Identify which cell holds the provided text, then report its (X, Y) central coordinate. 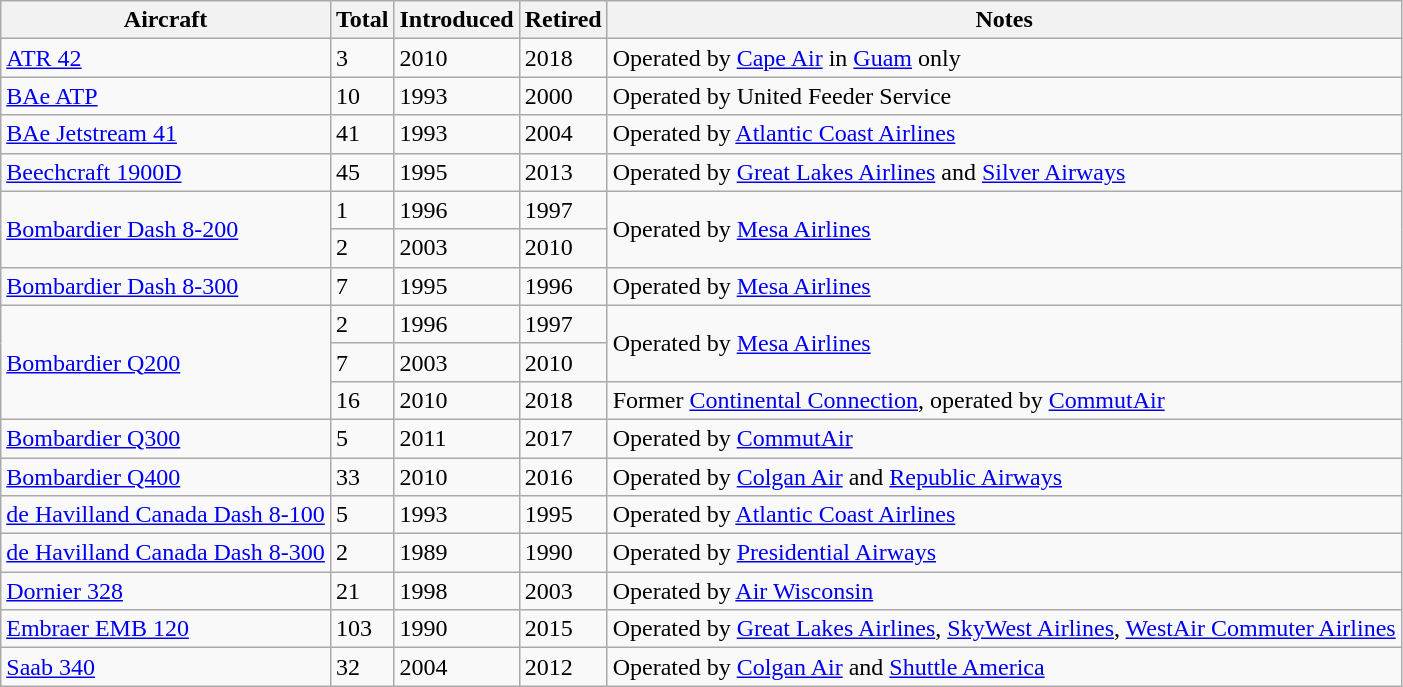
Former Continental Connection, operated by CommutAir (1004, 400)
41 (362, 134)
1998 (456, 591)
3 (362, 58)
Operated by Presidential Airways (1004, 553)
Bombardier Q300 (166, 438)
Bombardier Dash 8-200 (166, 229)
ATR 42 (166, 58)
Retired (563, 20)
2000 (563, 96)
2012 (563, 667)
Dornier 328 (166, 591)
Operated by Cape Air in Guam only (1004, 58)
2015 (563, 629)
Operated by CommutAir (1004, 438)
Bombardier Q400 (166, 477)
Saab 340 (166, 667)
2017 (563, 438)
Operated by Air Wisconsin (1004, 591)
BAe ATP (166, 96)
45 (362, 172)
Operated by Great Lakes Airlines, SkyWest Airlines, WestAir Commuter Airlines (1004, 629)
de Havilland Canada Dash 8-100 (166, 515)
2013 (563, 172)
Embraer EMB 120 (166, 629)
Beechcraft 1900D (166, 172)
Introduced (456, 20)
32 (362, 667)
2011 (456, 438)
16 (362, 400)
Operated by Colgan Air and Shuttle America (1004, 667)
1 (362, 210)
Bombardier Q200 (166, 362)
Total (362, 20)
Operated by Great Lakes Airlines and Silver Airways (1004, 172)
21 (362, 591)
Operated by United Feeder Service (1004, 96)
103 (362, 629)
de Havilland Canada Dash 8-300 (166, 553)
Notes (1004, 20)
Aircraft (166, 20)
Bombardier Dash 8-300 (166, 286)
33 (362, 477)
2016 (563, 477)
10 (362, 96)
BAe Jetstream 41 (166, 134)
Operated by Colgan Air and Republic Airways (1004, 477)
1989 (456, 553)
